Detect which cell encompasses the target text, then output its (x, y) center coordinate. 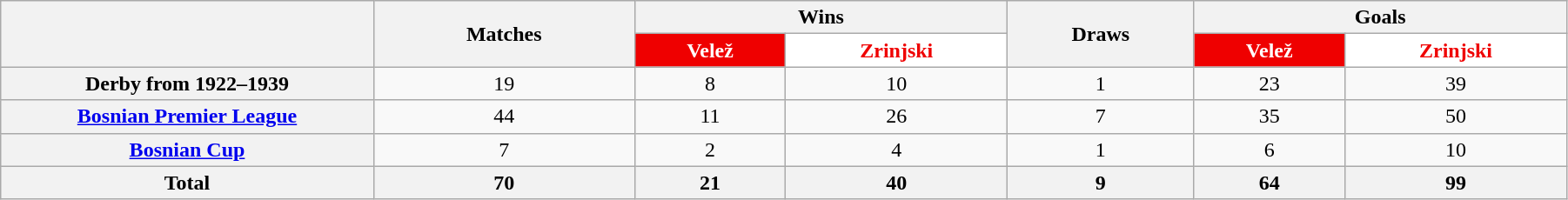
40 (896, 183)
8 (710, 83)
Total (188, 183)
99 (1457, 183)
35 (1270, 117)
21 (710, 183)
Draws (1101, 34)
4 (896, 150)
Bosnian Cup (188, 150)
23 (1270, 83)
44 (504, 117)
Goals (1380, 17)
6 (1270, 150)
2 (710, 150)
39 (1457, 83)
Bosnian Premier League (188, 117)
11 (710, 117)
Wins (821, 17)
Derby from 1922–1939 (188, 83)
Matches (504, 34)
50 (1457, 117)
9 (1101, 183)
19 (504, 83)
64 (1270, 183)
26 (896, 117)
70 (504, 183)
